Detect which cell encompasses the target text, then output its [x, y] center coordinate. 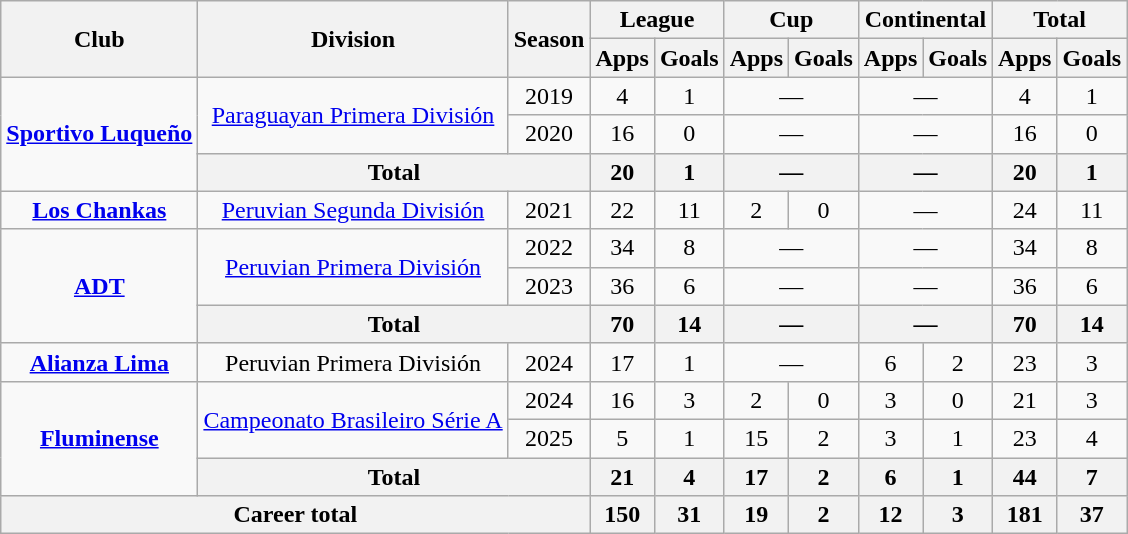
15 [756, 438]
2023 [549, 286]
Fluminense [100, 438]
Los Chankas [100, 210]
Club [100, 39]
Campeonato Brasileiro Série A [353, 419]
Cup [791, 20]
Division [353, 39]
Peruvian Segunda División [353, 210]
Season [549, 39]
44 [1025, 477]
Continental [925, 20]
Sportivo Luqueño [100, 134]
2020 [549, 134]
7 [1092, 477]
5 [622, 438]
150 [622, 515]
31 [689, 515]
Paraguayan Primera División [353, 115]
2019 [549, 96]
2022 [549, 248]
Alianza Lima [100, 362]
2021 [549, 210]
37 [1092, 515]
League [657, 20]
22 [622, 210]
12 [890, 515]
24 [1025, 210]
19 [756, 515]
ADT [100, 286]
181 [1025, 515]
2025 [549, 438]
Career total [296, 515]
